Pinpoint the cell where the given text exists, returning its [X, Y] midpoint coordinate. 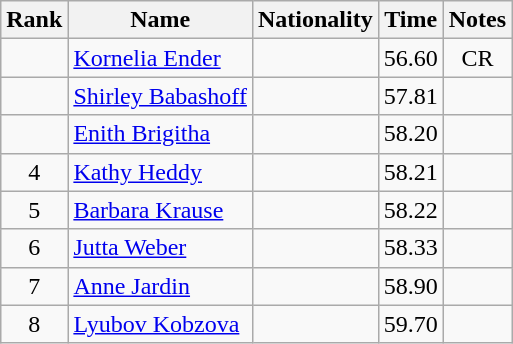
Notes [477, 20]
58.90 [410, 286]
58.22 [410, 210]
59.70 [410, 324]
5 [34, 210]
Name [160, 20]
6 [34, 248]
Enith Brigitha [160, 134]
58.20 [410, 134]
Jutta Weber [160, 248]
Lyubov Kobzova [160, 324]
58.33 [410, 248]
Time [410, 20]
57.81 [410, 96]
4 [34, 172]
Anne Jardin [160, 286]
8 [34, 324]
Kathy Heddy [160, 172]
Shirley Babashoff [160, 96]
58.21 [410, 172]
Barbara Krause [160, 210]
CR [477, 58]
7 [34, 286]
56.60 [410, 58]
Nationality [315, 20]
Kornelia Ender [160, 58]
Rank [34, 20]
